Scan for the cell matching the given text and deliver its [x, y] coordinate at center. 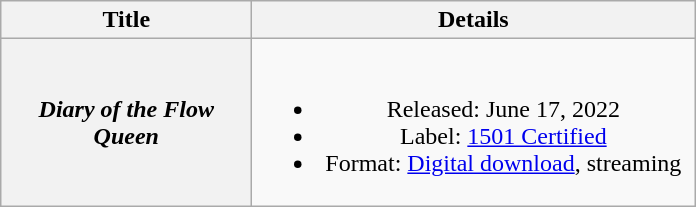
Details [474, 20]
Released: June 17, 2022Label: 1501 CertifiedFormat: Digital download, streaming [474, 122]
Diary of the Flow Queen [126, 122]
Title [126, 20]
